Locate the cell with the specified text and output its (x, y) center coordinate. 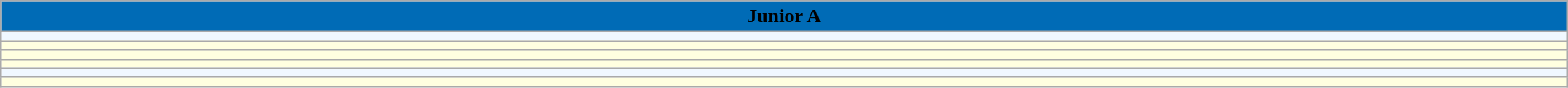
Junior A (784, 16)
